For the text-containing cell, return its midpoint in (X, Y) coordinate format. 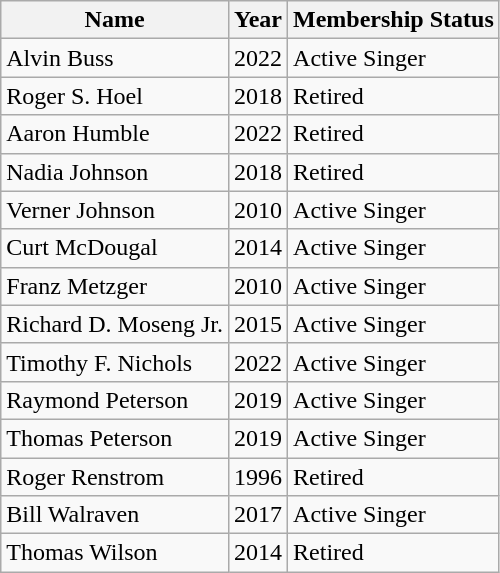
Timothy F. Nichols (115, 362)
Verner Johnson (115, 210)
Thomas Wilson (115, 553)
Alvin Buss (115, 58)
Nadia Johnson (115, 172)
2017 (258, 515)
1996 (258, 477)
2015 (258, 324)
Curt McDougal (115, 248)
Franz Metzger (115, 286)
Roger Renstrom (115, 477)
Name (115, 20)
Richard D. Moseng Jr. (115, 324)
Thomas Peterson (115, 438)
Aaron Humble (115, 134)
Bill Walraven (115, 515)
Membership Status (394, 20)
Raymond Peterson (115, 400)
Year (258, 20)
Roger S. Hoel (115, 96)
